For the text-containing cell, return its midpoint in [x, y] coordinate format. 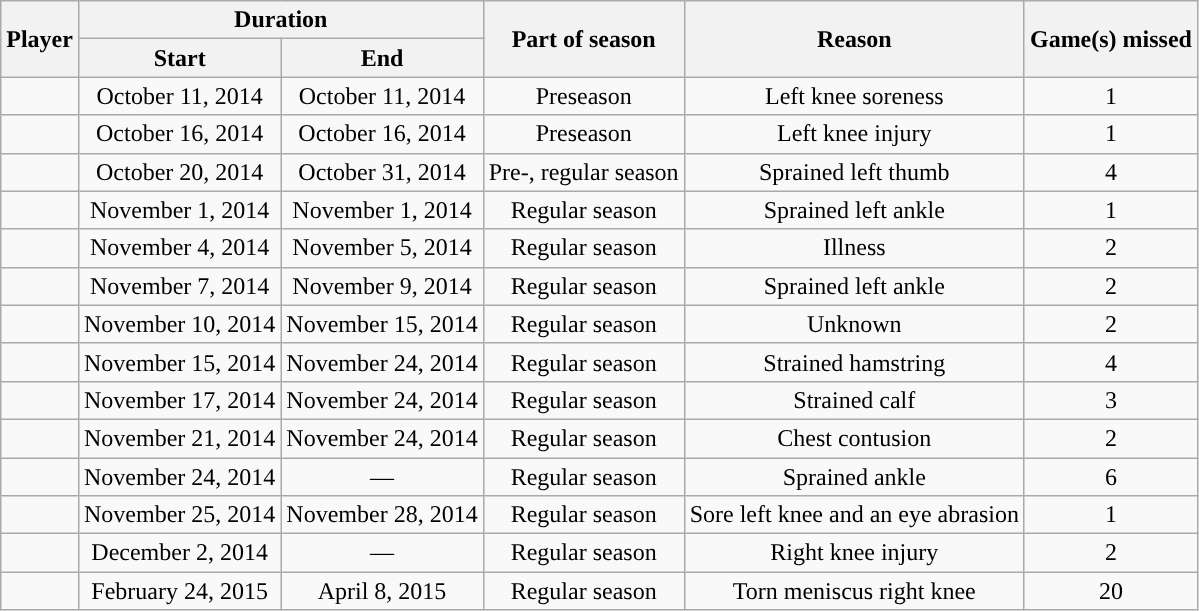
Sprained left thumb [854, 172]
End [382, 58]
April 8, 2015 [382, 591]
Part of season [584, 39]
20 [1110, 591]
October 20, 2014 [179, 172]
November 10, 2014 [179, 324]
Torn meniscus right knee [854, 591]
November 17, 2014 [179, 400]
Unknown [854, 324]
Sore left knee and an eye abrasion [854, 515]
Duration [280, 20]
Right knee injury [854, 553]
Strained calf [854, 400]
Illness [854, 248]
Game(s) missed [1110, 39]
Reason [854, 39]
November 25, 2014 [179, 515]
October 31, 2014 [382, 172]
Pre-, regular season [584, 172]
December 2, 2014 [179, 553]
Chest contusion [854, 438]
6 [1110, 477]
Sprained ankle [854, 477]
Player [40, 39]
November 9, 2014 [382, 286]
November 28, 2014 [382, 515]
Left knee injury [854, 134]
November 21, 2014 [179, 438]
3 [1110, 400]
November 7, 2014 [179, 286]
Left knee soreness [854, 96]
February 24, 2015 [179, 591]
November 4, 2014 [179, 248]
Strained hamstring [854, 362]
Start [179, 58]
November 5, 2014 [382, 248]
